Identify which cell holds the provided text, then report its [x, y] central coordinate. 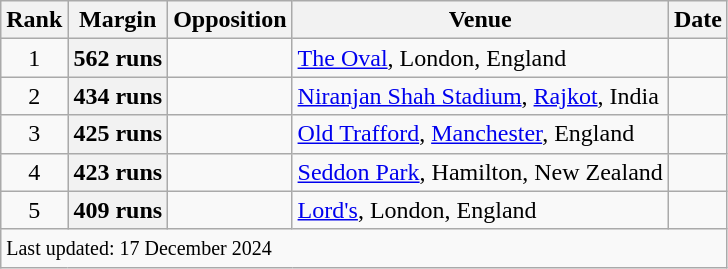
2 [34, 96]
3 [34, 134]
Opposition [230, 20]
Date [698, 20]
Margin [118, 20]
423 runs [118, 172]
Lord's, London, England [480, 210]
Rank [34, 20]
Seddon Park, Hamilton, New Zealand [480, 172]
5 [34, 210]
4 [34, 172]
Last updated: 17 December 2024 [364, 248]
Venue [480, 20]
425 runs [118, 134]
Old Trafford, Manchester, England [480, 134]
Niranjan Shah Stadium, Rajkot, India [480, 96]
409 runs [118, 210]
562 runs [118, 58]
434 runs [118, 96]
The Oval, London, England [480, 58]
1 [34, 58]
